Search for the cell housing the specified text and yield its [x, y] center coordinate. 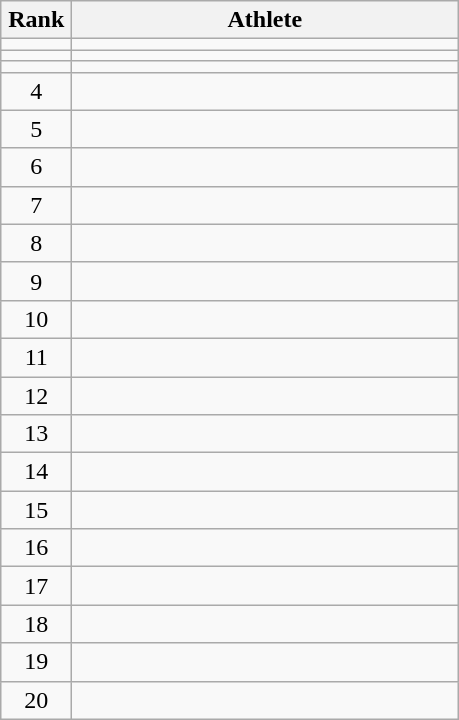
13 [36, 434]
19 [36, 662]
5 [36, 129]
12 [36, 395]
4 [36, 91]
6 [36, 167]
11 [36, 357]
Rank [36, 20]
7 [36, 205]
20 [36, 700]
Athlete [265, 20]
18 [36, 624]
10 [36, 319]
14 [36, 472]
16 [36, 548]
17 [36, 586]
8 [36, 243]
15 [36, 510]
9 [36, 281]
